Capture the cell that displays the provided text and extract its [X, Y] central coordinate. 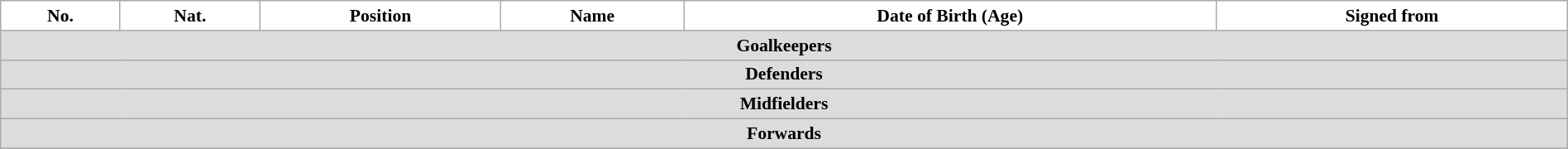
Date of Birth (Age) [950, 16]
No. [60, 16]
Goalkeepers [784, 46]
Forwards [784, 134]
Nat. [190, 16]
Name [592, 16]
Signed from [1392, 16]
Midfielders [784, 104]
Defenders [784, 74]
Position [380, 16]
